From the cell containing the given text, extract its center point as [x, y] coordinate. 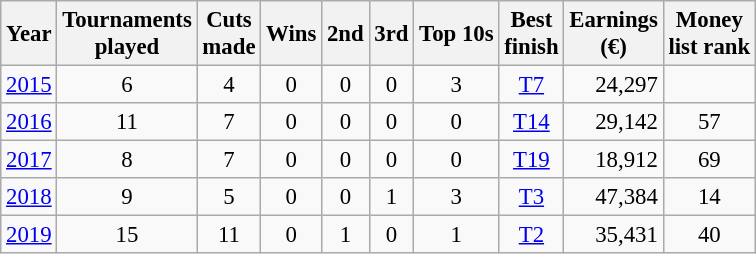
9 [127, 197]
57 [709, 122]
47,384 [614, 197]
Tournaments played [127, 34]
2018 [29, 197]
14 [709, 197]
2019 [29, 235]
5 [229, 197]
40 [709, 235]
2016 [29, 122]
Year [29, 34]
Earnings(€) [614, 34]
29,142 [614, 122]
2015 [29, 85]
8 [127, 160]
15 [127, 235]
35,431 [614, 235]
Best finish [532, 34]
Cuts made [229, 34]
Money list rank [709, 34]
Wins [292, 34]
T14 [532, 122]
18,912 [614, 160]
T3 [532, 197]
24,297 [614, 85]
2nd [346, 34]
4 [229, 85]
2017 [29, 160]
3rd [392, 34]
69 [709, 160]
T2 [532, 235]
T19 [532, 160]
T7 [532, 85]
Top 10s [456, 34]
6 [127, 85]
